Scan for the cell matching the given text and deliver its [X, Y] coordinate at center. 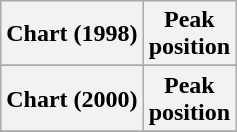
Chart (1998) [72, 34]
Chart (2000) [72, 98]
